Locate the cell with the specified text and output its (X, Y) center coordinate. 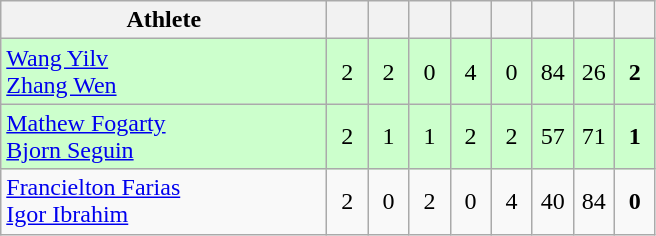
40 (552, 202)
26 (594, 72)
Mathew Fogarty Bjorn Seguin (164, 136)
Francielton Farias Igor Ibrahim (164, 202)
Wang Yilv Zhang Wen (164, 72)
Athlete (164, 20)
57 (552, 136)
71 (594, 136)
